Determine the [x, y] coordinate at the center of the cell enclosing the given text.  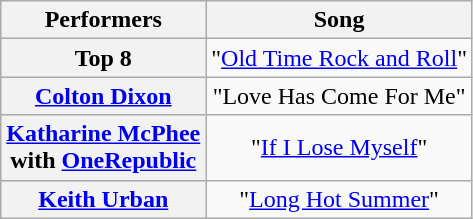
Song [340, 20]
Top 8 [104, 58]
Colton Dixon [104, 96]
"Long Hot Summer" [340, 199]
Performers [104, 20]
Keith Urban [104, 199]
"If I Lose Myself" [340, 148]
Katharine McPheewith OneRepublic [104, 148]
"Love Has Come For Me" [340, 96]
"Old Time Rock and Roll" [340, 58]
